Output the (x, y) coordinate of the center of the cell containing the given text.  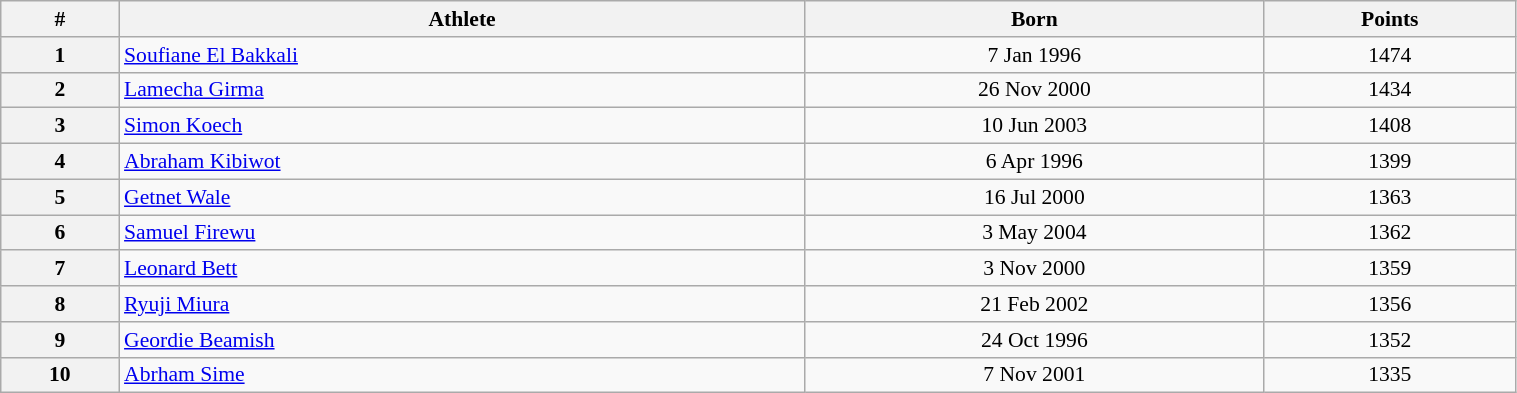
1399 (1390, 162)
3 (60, 126)
9 (60, 340)
Athlete (462, 19)
Ryuji Miura (462, 304)
Leonard Bett (462, 269)
# (60, 19)
10 Jun 2003 (1034, 126)
1 (60, 55)
1408 (1390, 126)
3 Nov 2000 (1034, 269)
26 Nov 2000 (1034, 90)
6 Apr 1996 (1034, 162)
Getnet Wale (462, 197)
5 (60, 197)
10 (60, 375)
1356 (1390, 304)
6 (60, 233)
7 Nov 2001 (1034, 375)
7 Jan 1996 (1034, 55)
Abrham Sime (462, 375)
1474 (1390, 55)
Lamecha Girma (462, 90)
Samuel Firewu (462, 233)
1362 (1390, 233)
2 (60, 90)
Soufiane El Bakkali (462, 55)
1352 (1390, 340)
21 Feb 2002 (1034, 304)
3 May 2004 (1034, 233)
1335 (1390, 375)
1359 (1390, 269)
Simon Koech (462, 126)
Born (1034, 19)
Geordie Beamish (462, 340)
Abraham Kibiwot (462, 162)
1434 (1390, 90)
8 (60, 304)
4 (60, 162)
1363 (1390, 197)
7 (60, 269)
Points (1390, 19)
16 Jul 2000 (1034, 197)
24 Oct 1996 (1034, 340)
